Locate the cell with the specified text and output its [x, y] center coordinate. 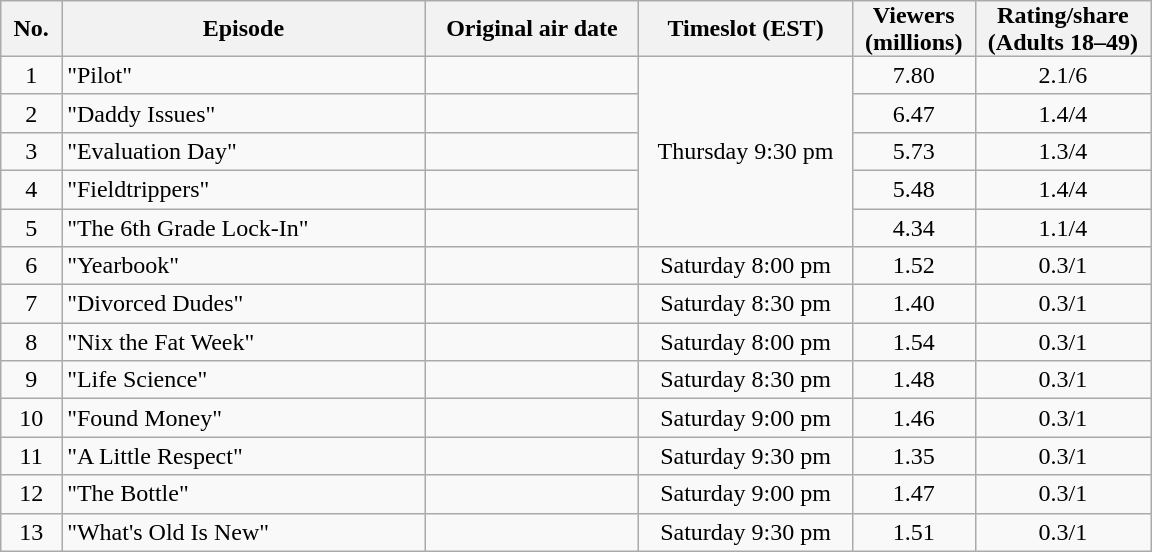
4 [32, 189]
1.46 [914, 418]
1.48 [914, 380]
2 [32, 113]
1.35 [914, 456]
Episode [244, 29]
1.51 [914, 532]
Original air date [532, 29]
5 [32, 227]
13 [32, 532]
3 [32, 151]
11 [32, 456]
No. [32, 29]
"Evaluation Day" [244, 151]
"A Little Respect" [244, 456]
"Yearbook" [244, 266]
1.54 [914, 342]
"What's Old Is New" [244, 532]
Viewers(millions) [914, 29]
9 [32, 380]
1.40 [914, 304]
"Nix the Fat Week" [244, 342]
"Found Money" [244, 418]
1.1/4 [1063, 227]
5.48 [914, 189]
"Daddy Issues" [244, 113]
6 [32, 266]
4.34 [914, 227]
"Life Science" [244, 380]
1.47 [914, 494]
"Pilot" [244, 75]
5.73 [914, 151]
"Divorced Dudes" [244, 304]
12 [32, 494]
7 [32, 304]
6.47 [914, 113]
Rating/share(Adults 18–49) [1063, 29]
10 [32, 418]
7.80 [914, 75]
"Fieldtrippers" [244, 189]
"The Bottle" [244, 494]
8 [32, 342]
2.1/6 [1063, 75]
1 [32, 75]
Thursday 9:30 pm [746, 151]
1.52 [914, 266]
"The 6th Grade Lock-In" [244, 227]
Timeslot (EST) [746, 29]
1.3/4 [1063, 151]
